Locate the cell with the specified text and output its (x, y) center coordinate. 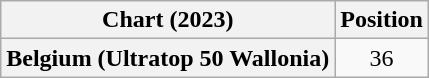
36 (382, 58)
Position (382, 20)
Belgium (Ultratop 50 Wallonia) (168, 58)
Chart (2023) (168, 20)
